Provide the (x, y) coordinate of the cell's center where the given text is located.  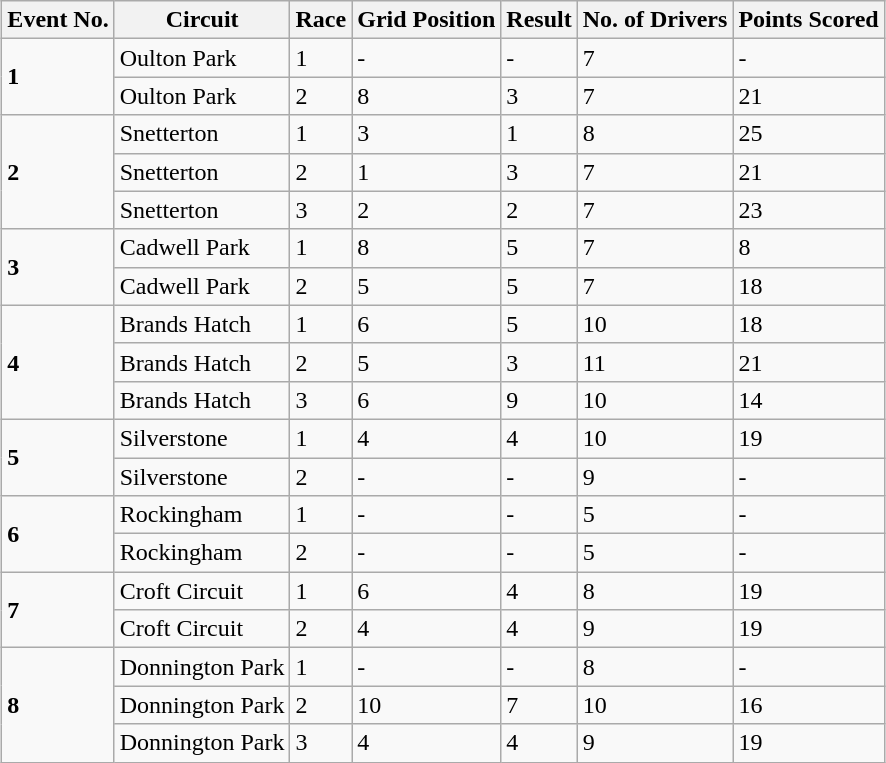
Event No. (58, 20)
14 (808, 400)
Result (539, 20)
No. of Drivers (655, 20)
Race (321, 20)
Points Scored (808, 20)
Circuit (202, 20)
11 (655, 362)
25 (808, 134)
16 (808, 705)
23 (808, 210)
Grid Position (426, 20)
